For the text-containing cell, return its midpoint in [x, y] coordinate format. 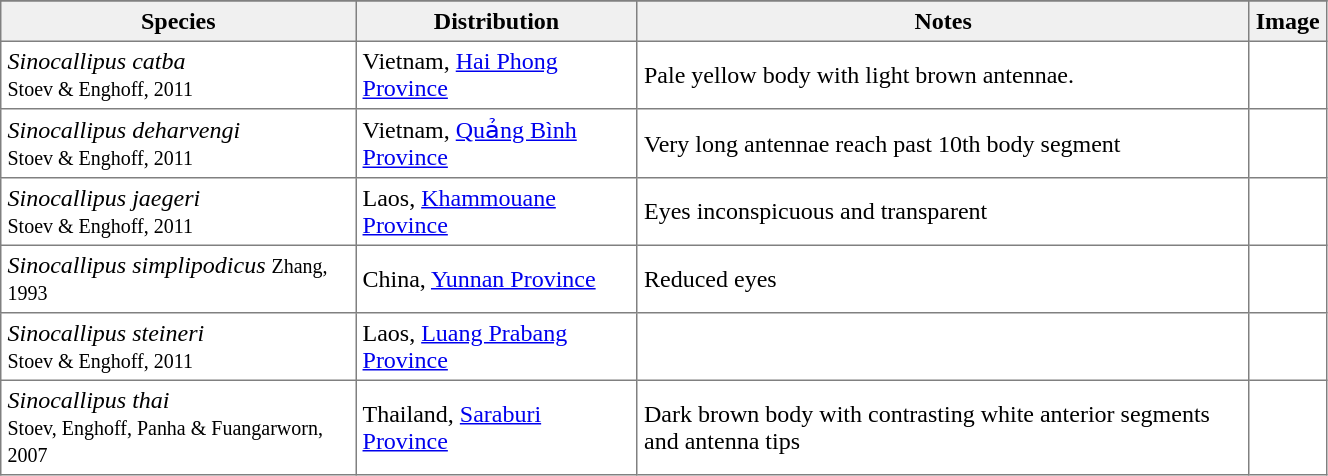
Vietnam, Quảng Bình Province [496, 144]
Laos, Khammouane Province [496, 212]
Species [178, 21]
Eyes inconspicuous and transparent [943, 212]
Very long antennae reach past 10th body segment [943, 144]
Image [1288, 21]
Pale yellow body with light brown antennae. [943, 75]
Vietnam, Hai Phong Province [496, 75]
Distribution [496, 21]
Thailand, Saraburi Province [496, 427]
Reduced eyes [943, 279]
China, Yunnan Province [496, 279]
Laos, Luang Prabang Province [496, 347]
Dark brown body with contrasting white anterior segments and antenna tips [943, 427]
Sinocallipus catba Stoev & Enghoff, 2011 [178, 75]
Sinocallipus steineri Stoev & Enghoff, 2011 [178, 347]
Sinocallipus deharvengiStoev & Enghoff, 2011 [178, 144]
Sinocallipus jaegeriStoev & Enghoff, 2011 [178, 212]
Notes [943, 21]
Sinocallipus simplipodicus Zhang, 1993 [178, 279]
Sinocallipus thai Stoev, Enghoff, Panha & Fuangarworn, 2007 [178, 427]
